Extract the [x, y] coordinate from the center of the cell holding the provided text.  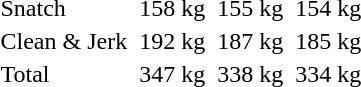
192 kg [172, 41]
187 kg [250, 41]
